Locate the cell with the specified text and output its [x, y] center coordinate. 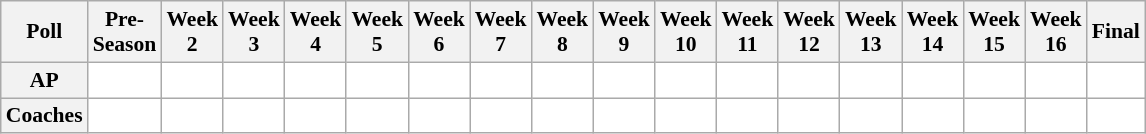
Week10 [686, 32]
Week12 [809, 32]
Week9 [624, 32]
Week2 [192, 32]
Week5 [377, 32]
Week7 [501, 32]
Poll [44, 32]
Week8 [562, 32]
Week13 [871, 32]
Week3 [254, 32]
Week14 [933, 32]
Pre-Season [125, 32]
Week6 [439, 32]
Week11 [748, 32]
Final [1116, 32]
Coaches [44, 116]
Week15 [994, 32]
Week4 [316, 32]
AP [44, 80]
Week16 [1056, 32]
